Provide the [x, y] coordinate of the cell's center where the given text is located.  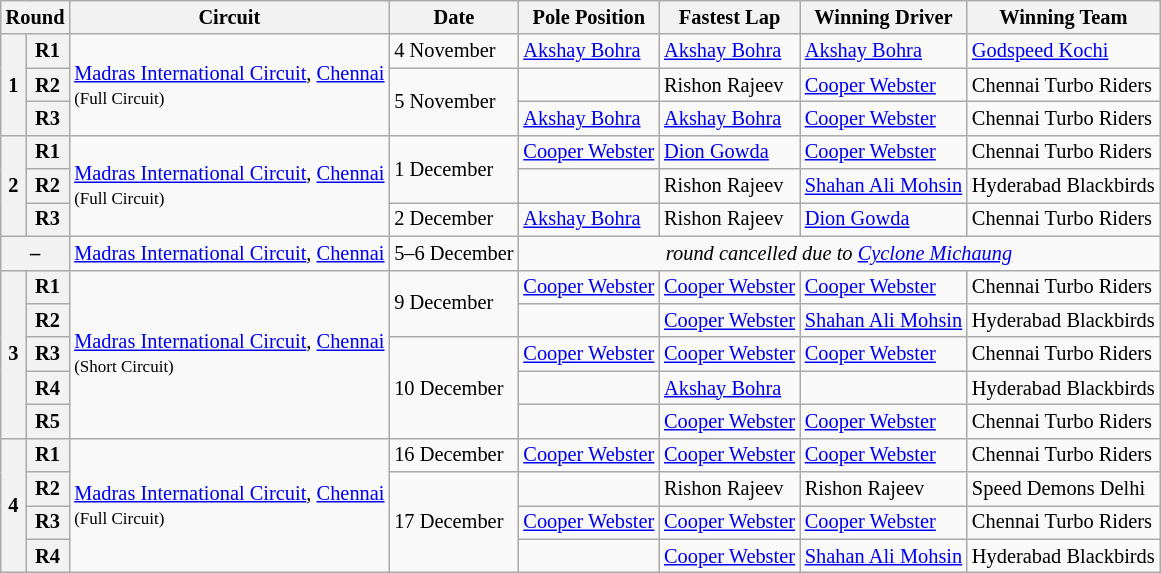
1 [14, 84]
Madras International Circuit, Chennai [229, 253]
round cancelled due to Cyclone Michaung [838, 253]
Pole Position [588, 17]
4 November [454, 51]
16 December [454, 455]
4 [14, 506]
– [36, 253]
10 December [454, 388]
3 [14, 354]
17 December [454, 522]
Date [454, 17]
9 December [454, 304]
Round [36, 17]
Fastest Lap [730, 17]
5 November [454, 102]
Madras International Circuit, Chennai(Short Circuit) [229, 354]
1 December [454, 168]
Winning Driver [884, 17]
Winning Team [1064, 17]
R5 [48, 421]
Circuit [229, 17]
2 [14, 186]
Speed Demons Delhi [1064, 489]
5–6 December [454, 253]
2 December [454, 219]
Godspeed Kochi [1064, 51]
